Search for the cell housing the specified text and yield its (X, Y) center coordinate. 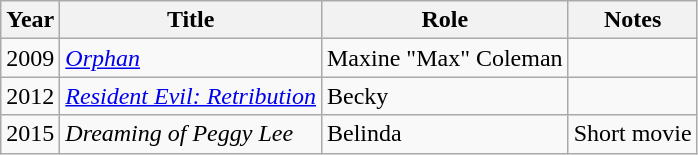
Dreaming of Peggy Lee (191, 134)
Notes (632, 20)
Year (30, 20)
Short movie (632, 134)
2012 (30, 96)
Resident Evil: Retribution (191, 96)
Belinda (444, 134)
Becky (444, 96)
Orphan (191, 58)
Maxine "Max" Coleman (444, 58)
Title (191, 20)
2009 (30, 58)
Role (444, 20)
2015 (30, 134)
